Locate the cell with the specified text and output its (X, Y) center coordinate. 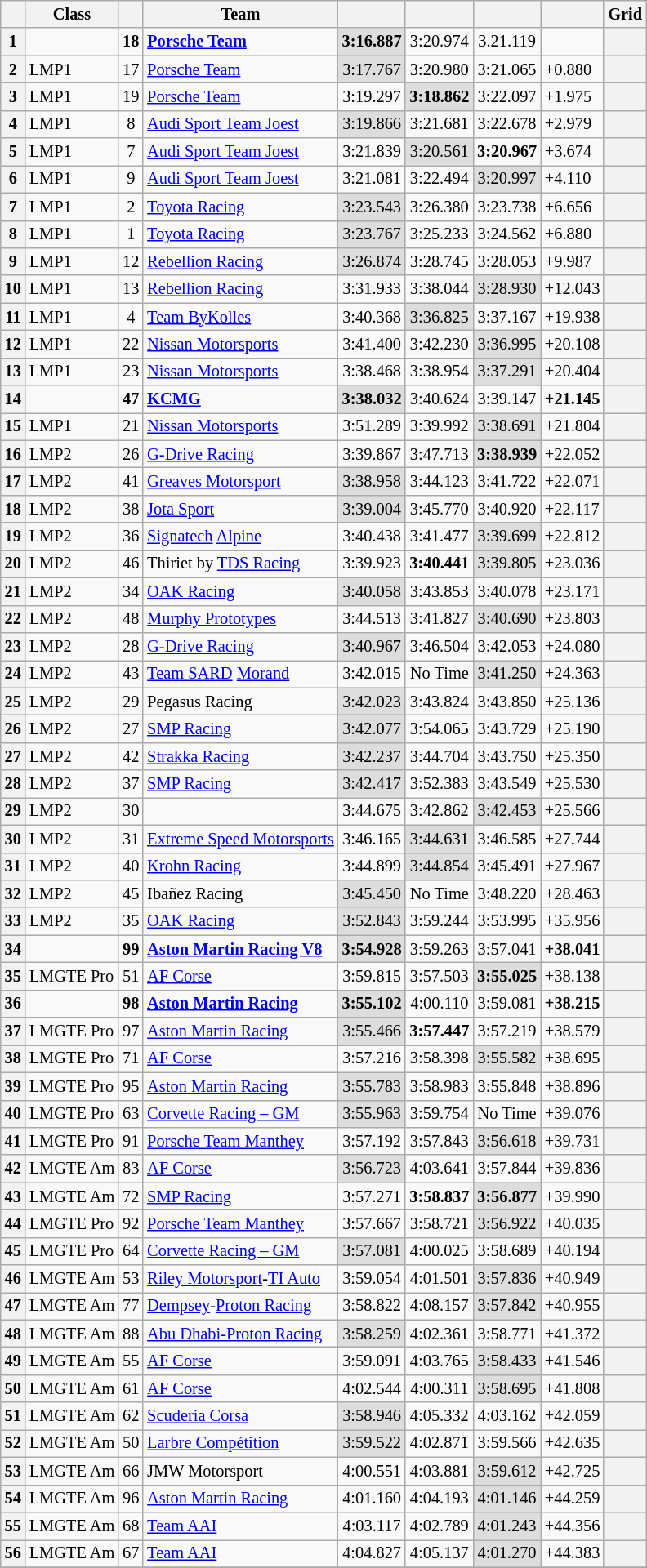
71 (131, 1058)
Scuderia Corsa (240, 1416)
3:37.167 (506, 317)
+35.956 (572, 921)
+25.566 (572, 811)
3:57.844 (506, 1169)
3:22.097 (506, 96)
3:57.271 (373, 1196)
68 (131, 1526)
3:57.081 (373, 1251)
+22.812 (572, 537)
3:40.690 (506, 619)
3:47.713 (440, 454)
3:55.466 (373, 1031)
4:03.641 (440, 1169)
3:20.980 (440, 69)
49 (13, 1361)
20 (13, 563)
3:26.874 (373, 261)
32 (13, 893)
4:05.332 (440, 1416)
83 (131, 1169)
4:03.162 (506, 1416)
62 (131, 1416)
3:42.453 (506, 811)
63 (131, 1114)
4:04.193 (440, 1499)
3:58.946 (373, 1416)
3:56.877 (506, 1196)
+25.530 (572, 784)
3:23.543 (373, 207)
3:42.015 (373, 674)
3:58.695 (506, 1388)
3:44.675 (373, 811)
+22.071 (572, 481)
3:59.244 (440, 921)
Krohn Racing (240, 866)
3:42.023 (373, 702)
3:44.899 (373, 866)
+23.036 (572, 563)
3:57.667 (373, 1223)
3:23.767 (373, 234)
3:44.123 (440, 481)
3:20.561 (440, 152)
KCMG (240, 399)
3:54.928 (373, 949)
+44.383 (572, 1553)
3:36.825 (440, 317)
3:20.967 (506, 152)
3:46.165 (373, 839)
3:22.678 (506, 124)
+24.080 (572, 646)
4:01.501 (440, 1279)
3:38.032 (373, 399)
4:02.871 (440, 1443)
4:02.544 (373, 1388)
+25.136 (572, 702)
3:43.853 (440, 591)
4:08.157 (440, 1306)
+6.880 (572, 234)
64 (131, 1251)
4:00.110 (440, 1004)
3:28.745 (440, 261)
Ibañez Racing (240, 893)
3:40.078 (506, 591)
Team ByKolles (240, 317)
Grid (625, 14)
+24.363 (572, 674)
3:20.997 (506, 179)
3 (13, 96)
+23.803 (572, 619)
91 (131, 1141)
Jota Sport (240, 509)
3:19.866 (373, 124)
+44.259 (572, 1499)
3:53.995 (506, 921)
3:59.612 (506, 1471)
77 (131, 1306)
+20.108 (572, 344)
4:04.827 (373, 1553)
+9.987 (572, 261)
3:44.513 (373, 619)
92 (131, 1223)
3:40.624 (440, 399)
+21.804 (572, 426)
3:43.729 (506, 728)
Abu Dhabi-Proton Racing (240, 1334)
3:28.053 (506, 261)
+38.579 (572, 1031)
3:58.721 (440, 1223)
+41.546 (572, 1361)
3:38.691 (506, 426)
33 (13, 921)
Larbre Compétition (240, 1443)
+39.836 (572, 1169)
3:59.522 (373, 1443)
39 (13, 1086)
4:02.361 (440, 1334)
+0.880 (572, 69)
Riley Motorsport-TI Auto (240, 1279)
3:58.771 (506, 1334)
3:42.862 (440, 811)
3:37.291 (506, 372)
Dempsey-Proton Racing (240, 1306)
3:48.220 (506, 893)
3:46.504 (440, 646)
3:42.230 (440, 344)
+27.967 (572, 866)
+21.145 (572, 399)
Greaves Motorsport (240, 481)
3:43.750 (506, 756)
3:42.077 (373, 728)
+38.896 (572, 1086)
3:39.699 (506, 537)
Aston Martin Racing V8 (240, 949)
72 (131, 1196)
3:21.839 (373, 152)
10 (13, 289)
3:59.815 (373, 976)
3:40.438 (373, 537)
3:41.477 (440, 537)
3:36.995 (506, 344)
+41.372 (572, 1334)
3:22.494 (440, 179)
3:38.939 (506, 454)
3:57.447 (440, 1031)
Thiriet by TDS Racing (240, 563)
+1.975 (572, 96)
3:38.044 (440, 289)
3:58.433 (506, 1361)
3:52.383 (440, 784)
61 (131, 1388)
3:40.920 (506, 509)
3:41.827 (440, 619)
+25.190 (572, 728)
67 (131, 1553)
95 (131, 1086)
15 (13, 426)
3:57.836 (506, 1279)
+28.463 (572, 893)
3:39.992 (440, 426)
Extreme Speed Motorsports (240, 839)
3:54.065 (440, 728)
3:43.850 (506, 702)
3:40.441 (440, 563)
3:24.562 (506, 234)
3:55.848 (506, 1086)
3:56.618 (506, 1141)
4:02.789 (440, 1526)
4:03.881 (440, 1471)
+39.731 (572, 1141)
+12.043 (572, 289)
3:56.723 (373, 1169)
+42.725 (572, 1471)
+23.171 (572, 591)
4:00.311 (440, 1388)
+25.350 (572, 756)
+3.674 (572, 152)
+38.138 (572, 976)
25 (13, 702)
3:28.930 (506, 289)
3:58.689 (506, 1251)
3:40.368 (373, 317)
3:57.842 (506, 1306)
Murphy Prototypes (240, 619)
3:55.102 (373, 1004)
3:58.398 (440, 1058)
+2.979 (572, 124)
3:59.081 (506, 1004)
+38.041 (572, 949)
+40.949 (572, 1279)
11 (13, 317)
56 (13, 1553)
+40.955 (572, 1306)
3:44.854 (440, 866)
3:40.967 (373, 646)
3:41.400 (373, 344)
4:01.270 (506, 1553)
+39.990 (572, 1196)
3:51.289 (373, 426)
+6.656 (572, 207)
99 (131, 949)
52 (13, 1443)
3:59.054 (373, 1279)
+22.117 (572, 509)
+40.194 (572, 1251)
+44.356 (572, 1526)
3:19.297 (373, 96)
3:39.147 (506, 399)
3:58.837 (440, 1196)
3:40.058 (373, 591)
88 (131, 1334)
3:52.843 (373, 921)
3:38.958 (373, 481)
3:21.681 (440, 124)
3:23.738 (506, 207)
3:17.767 (373, 69)
+41.808 (572, 1388)
24 (13, 674)
3:57.503 (440, 976)
3:26.380 (440, 207)
Team (240, 14)
3:59.566 (506, 1443)
3:45.450 (373, 893)
JMW Motorsport (240, 1471)
+19.938 (572, 317)
3:58.259 (373, 1334)
3:18.862 (440, 96)
3:20.974 (440, 42)
+39.076 (572, 1114)
3:55.963 (373, 1114)
Class (72, 14)
3:41.722 (506, 481)
97 (131, 1031)
3:46.585 (506, 839)
Team SARD Morand (240, 674)
3:43.824 (440, 702)
3:38.954 (440, 372)
3:42.237 (373, 756)
4:03.117 (373, 1526)
3:56.922 (506, 1223)
3:41.250 (506, 674)
3:39.805 (506, 563)
3:55.783 (373, 1086)
3:42.417 (373, 784)
3:43.549 (506, 784)
3:31.933 (373, 289)
66 (131, 1471)
+38.695 (572, 1058)
3:39.923 (373, 563)
3:57.219 (506, 1031)
3.21.119 (506, 42)
3:57.216 (373, 1058)
6 (13, 179)
+22.052 (572, 454)
54 (13, 1499)
3:55.025 (506, 976)
44 (13, 1223)
3:57.041 (506, 949)
3:59.754 (440, 1114)
98 (131, 1004)
4:03.765 (440, 1361)
3:39.004 (373, 509)
3:38.468 (373, 372)
+27.744 (572, 839)
4:01.160 (373, 1499)
Pegasus Racing (240, 702)
3:42.053 (506, 646)
4:00.025 (440, 1251)
3:45.491 (506, 866)
+40.035 (572, 1223)
4:01.243 (506, 1526)
Signatech Alpine (240, 537)
3:44.631 (440, 839)
96 (131, 1499)
+4.110 (572, 179)
3:58.983 (440, 1086)
3:44.704 (440, 756)
14 (13, 399)
3:21.081 (373, 179)
3:21.065 (506, 69)
3:45.770 (440, 509)
4:05.137 (440, 1553)
Strakka Racing (240, 756)
16 (13, 454)
4:01.146 (506, 1499)
4:00.551 (373, 1471)
3:16.887 (373, 42)
3:55.582 (506, 1058)
3:57.192 (373, 1141)
3:59.263 (440, 949)
5 (13, 152)
3:57.843 (440, 1141)
+42.635 (572, 1443)
3:39.867 (373, 454)
3:25.233 (440, 234)
+20.404 (572, 372)
+42.059 (572, 1416)
+38.215 (572, 1004)
3:58.822 (373, 1306)
3:59.091 (373, 1361)
